Scan for the cell matching the given text and deliver its (X, Y) coordinate at center. 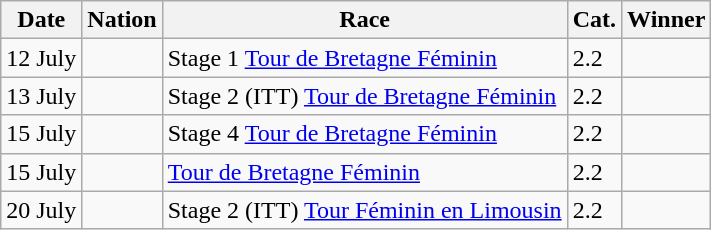
Stage 1 Tour de Bretagne Féminin (364, 58)
Stage 2 (ITT) Tour de Bretagne Féminin (364, 96)
13 July (42, 96)
20 July (42, 210)
Date (42, 20)
Stage 4 Tour de Bretagne Féminin (364, 134)
12 July (42, 58)
Stage 2 (ITT) Tour Féminin en Limousin (364, 210)
Nation (122, 20)
Winner (666, 20)
Cat. (594, 20)
Race (364, 20)
Tour de Bretagne Féminin (364, 172)
